Return the [x, y] coordinate for the center point of the cell that contains the specified text.  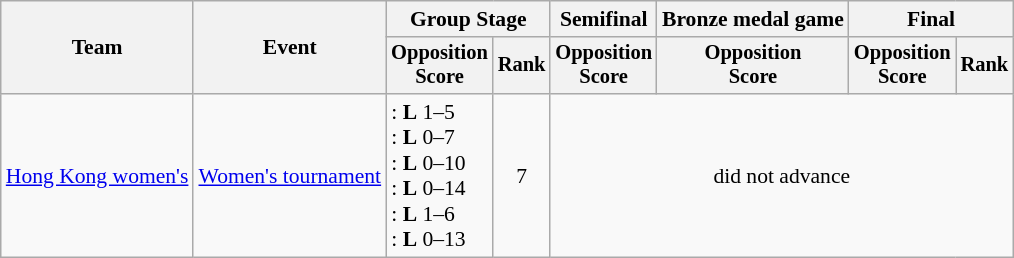
Final [931, 19]
Semifinal [604, 19]
Women's tournament [290, 176]
Group Stage [468, 19]
Bronze medal game [753, 19]
Event [290, 48]
did not advance [782, 176]
7 [522, 176]
: L 1–5: L 0–7: L 0–10: L 0–14: L 1–6: L 0–13 [440, 176]
Hong Kong women's [98, 176]
Team [98, 48]
